From the cell containing the given text, extract its center point as [X, Y] coordinate. 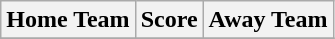
Score [169, 20]
Home Team [68, 20]
Away Team [268, 20]
